Scan for the cell matching the given text and deliver its [X, Y] coordinate at center. 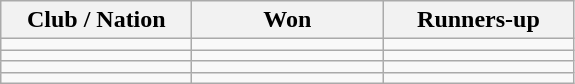
Won [288, 20]
Runners-up [478, 20]
Club / Nation [96, 20]
